Find where the given text appears and provide that cell's center as (x, y) coordinate. 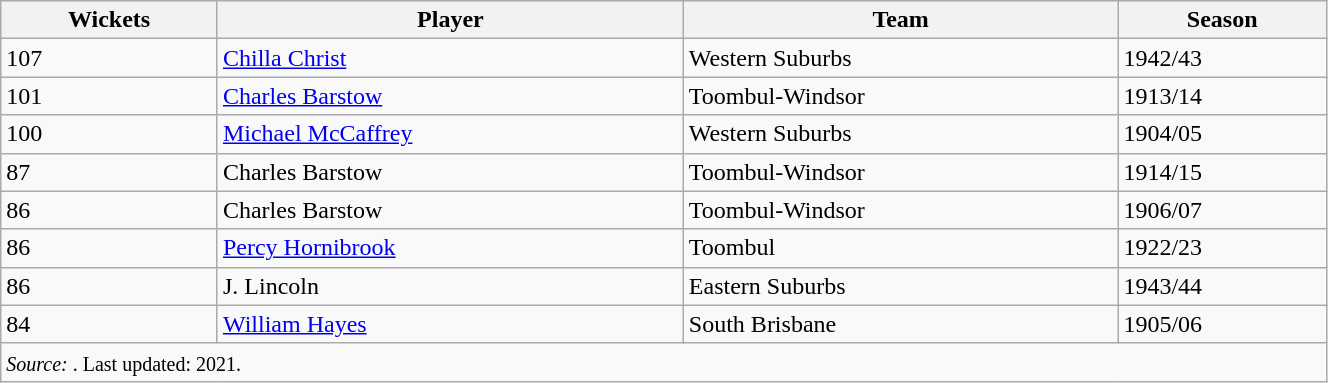
1943/44 (1222, 286)
1905/06 (1222, 324)
Eastern Suburbs (900, 286)
J. Lincoln (450, 286)
100 (110, 134)
87 (110, 172)
1922/23 (1222, 248)
Season (1222, 20)
Player (450, 20)
84 (110, 324)
1906/07 (1222, 210)
Team (900, 20)
101 (110, 96)
Percy Hornibrook (450, 248)
Source: . Last updated: 2021. (664, 362)
1942/43 (1222, 58)
Toombul (900, 248)
South Brisbane (900, 324)
Michael McCaffrey (450, 134)
Chilla Christ (450, 58)
Wickets (110, 20)
William Hayes (450, 324)
1914/15 (1222, 172)
1913/14 (1222, 96)
107 (110, 58)
1904/05 (1222, 134)
